Output the (x, y) coordinate of the center of the cell containing the given text.  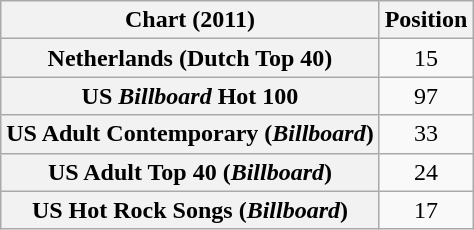
Chart (2011) (190, 20)
US Adult Contemporary (Billboard) (190, 134)
US Hot Rock Songs (Billboard) (190, 210)
Position (426, 20)
17 (426, 210)
US Adult Top 40 (Billboard) (190, 172)
24 (426, 172)
33 (426, 134)
97 (426, 96)
Netherlands (Dutch Top 40) (190, 58)
15 (426, 58)
US Billboard Hot 100 (190, 96)
